Locate the cell with the specified text and output its [X, Y] center coordinate. 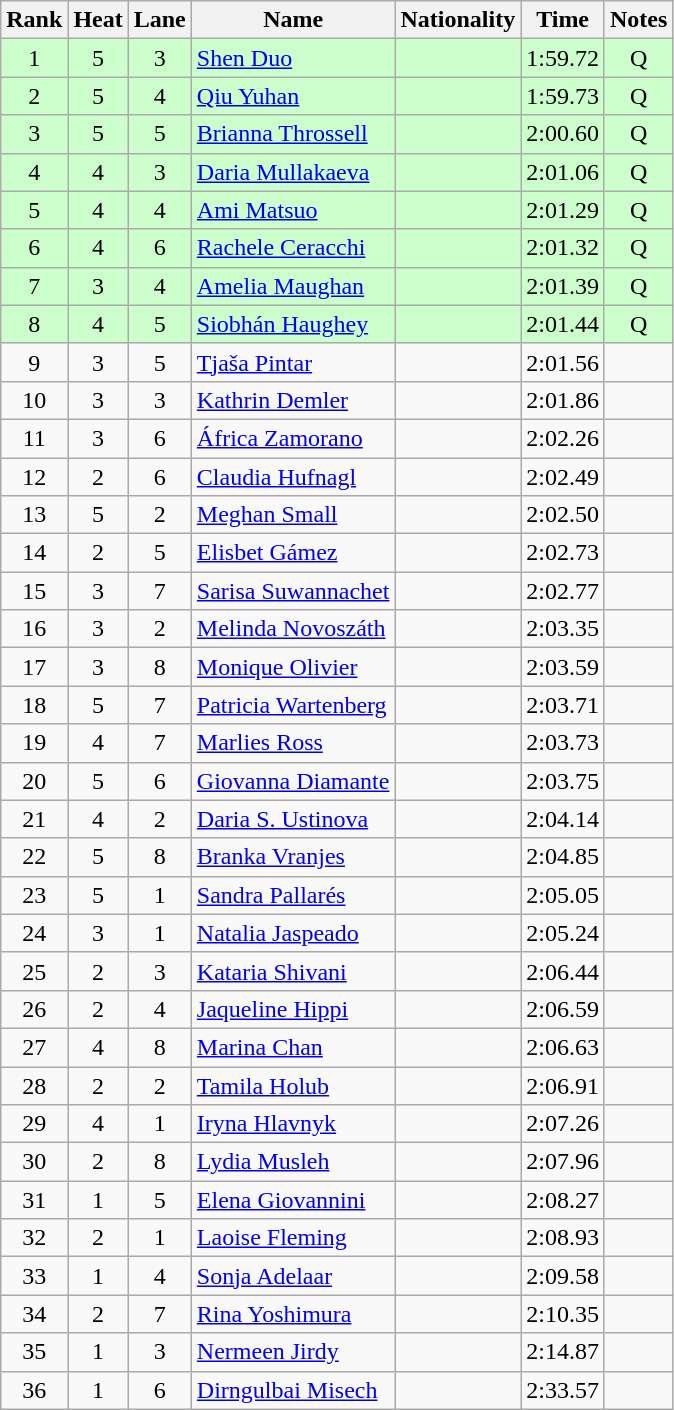
36 [34, 1390]
2:14.87 [563, 1352]
11 [34, 438]
34 [34, 1314]
2:07.96 [563, 1162]
2:03.71 [563, 705]
Branka Vranjes [293, 857]
Daria S. Ustinova [293, 819]
1:59.72 [563, 58]
2:00.60 [563, 134]
2:01.39 [563, 286]
2:01.32 [563, 248]
2:02.73 [563, 553]
Lydia Musleh [293, 1162]
Marina Chan [293, 1047]
Kathrin Demler [293, 400]
Shen Duo [293, 58]
2:07.26 [563, 1124]
Amelia Maughan [293, 286]
21 [34, 819]
25 [34, 971]
2:01.44 [563, 324]
2:02.50 [563, 515]
2:33.57 [563, 1390]
2:06.44 [563, 971]
Time [563, 20]
2:10.35 [563, 1314]
Dirngulbai Misech [293, 1390]
22 [34, 857]
2:02.49 [563, 477]
Melinda Novoszáth [293, 629]
Nermeen Jirdy [293, 1352]
31 [34, 1200]
2:02.77 [563, 591]
2:03.35 [563, 629]
18 [34, 705]
13 [34, 515]
2:01.06 [563, 172]
Elena Giovannini [293, 1200]
Laoise Fleming [293, 1238]
Nationality [458, 20]
19 [34, 743]
Rank [34, 20]
Iryna Hlavnyk [293, 1124]
Claudia Hufnagl [293, 477]
2:02.26 [563, 438]
Siobhán Haughey [293, 324]
Qiu Yuhan [293, 96]
12 [34, 477]
2:05.24 [563, 933]
29 [34, 1124]
14 [34, 553]
Jaqueline Hippi [293, 1009]
2:05.05 [563, 895]
Notes [638, 20]
Giovanna Diamante [293, 781]
Elisbet Gámez [293, 553]
9 [34, 362]
23 [34, 895]
2:08.27 [563, 1200]
Ami Matsuo [293, 210]
35 [34, 1352]
2:06.59 [563, 1009]
2:04.85 [563, 857]
2:03.75 [563, 781]
2:04.14 [563, 819]
24 [34, 933]
28 [34, 1085]
Lane [160, 20]
10 [34, 400]
2:01.86 [563, 400]
15 [34, 591]
2:03.59 [563, 667]
Kataria Shivani [293, 971]
26 [34, 1009]
Rachele Ceracchi [293, 248]
16 [34, 629]
2:01.29 [563, 210]
2:06.63 [563, 1047]
32 [34, 1238]
20 [34, 781]
Patricia Wartenberg [293, 705]
Monique Olivier [293, 667]
Heat [98, 20]
2:08.93 [563, 1238]
África Zamorano [293, 438]
Tjaša Pintar [293, 362]
33 [34, 1276]
Marlies Ross [293, 743]
Rina Yoshimura [293, 1314]
Sonja Adelaar [293, 1276]
Daria Mullakaeva [293, 172]
1:59.73 [563, 96]
27 [34, 1047]
Brianna Throssell [293, 134]
Tamila Holub [293, 1085]
30 [34, 1162]
Natalia Jaspeado [293, 933]
2:09.58 [563, 1276]
2:06.91 [563, 1085]
Sarisa Suwannachet [293, 591]
17 [34, 667]
Sandra Pallarés [293, 895]
Meghan Small [293, 515]
2:03.73 [563, 743]
2:01.56 [563, 362]
Name [293, 20]
